Return the (X, Y) coordinate for the center point of the cell that contains the specified text.  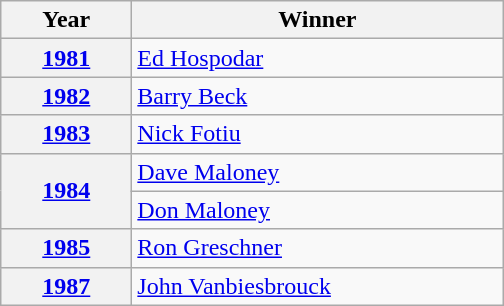
Nick Fotiu (318, 134)
Ron Greschner (318, 248)
John Vanbiesbrouck (318, 286)
Year (66, 20)
1982 (66, 96)
Ed Hospodar (318, 58)
1983 (66, 134)
Winner (318, 20)
Dave Maloney (318, 172)
Don Maloney (318, 210)
1985 (66, 248)
1984 (66, 191)
Barry Beck (318, 96)
1987 (66, 286)
1981 (66, 58)
